Determine the [X, Y] coordinate at the center of the cell enclosing the given text.  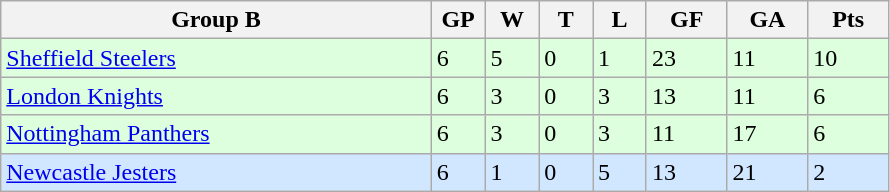
W [512, 20]
Newcastle Jesters [216, 172]
Group B [216, 20]
Sheffield Steelers [216, 58]
L [620, 20]
21 [768, 172]
Nottingham Panthers [216, 134]
T [566, 20]
GA [768, 20]
10 [848, 58]
17 [768, 134]
GP [458, 20]
23 [686, 58]
Pts [848, 20]
London Knights [216, 96]
2 [848, 172]
GF [686, 20]
